Determine the (X, Y) coordinate at the center of the cell enclosing the given text.  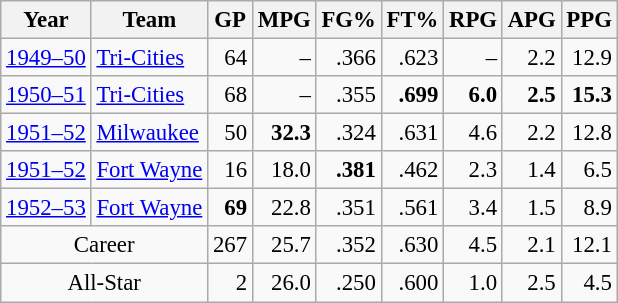
1949–50 (46, 58)
3.4 (474, 208)
68 (230, 95)
64 (230, 58)
6.0 (474, 95)
FG% (348, 20)
32.3 (284, 133)
GP (230, 20)
8.9 (589, 208)
.381 (348, 170)
69 (230, 208)
.623 (412, 58)
All-Star (104, 283)
2.1 (532, 245)
1952–53 (46, 208)
.631 (412, 133)
50 (230, 133)
Milwaukee (150, 133)
6.5 (589, 170)
12.8 (589, 133)
.600 (412, 283)
.630 (412, 245)
1950–51 (46, 95)
1.4 (532, 170)
MPG (284, 20)
Team (150, 20)
RPG (474, 20)
.355 (348, 95)
.324 (348, 133)
2 (230, 283)
1.0 (474, 283)
4.6 (474, 133)
12.9 (589, 58)
.462 (412, 170)
PPG (589, 20)
26.0 (284, 283)
15.3 (589, 95)
2.3 (474, 170)
.561 (412, 208)
25.7 (284, 245)
16 (230, 170)
.351 (348, 208)
.250 (348, 283)
APG (532, 20)
1.5 (532, 208)
12.1 (589, 245)
FT% (412, 20)
Year (46, 20)
22.8 (284, 208)
18.0 (284, 170)
267 (230, 245)
.699 (412, 95)
.352 (348, 245)
.366 (348, 58)
Career (104, 245)
